Determine the [X, Y] coordinate at the center of the cell enclosing the given text.  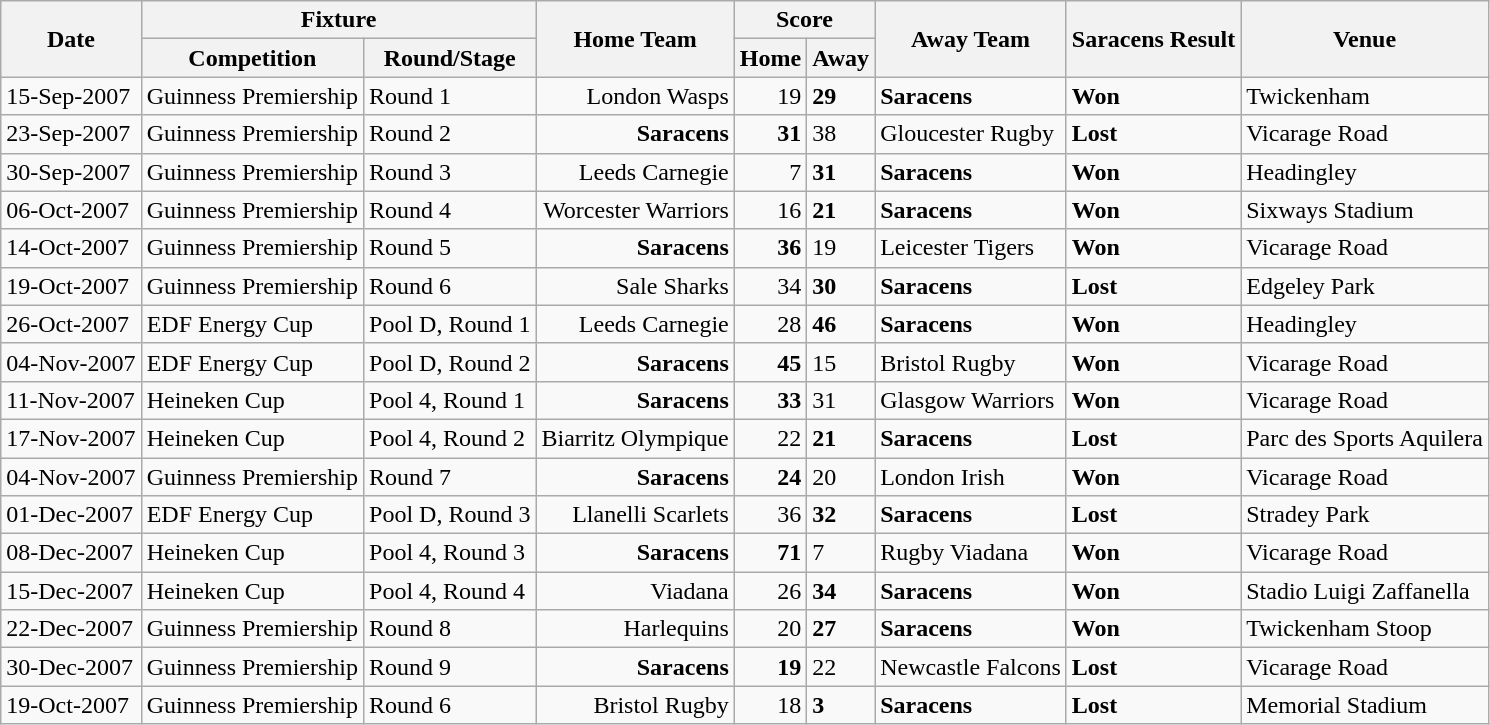
Viadana [635, 591]
London Wasps [635, 96]
08-Dec-2007 [71, 553]
Round 9 [450, 667]
30 [841, 286]
Pool D, Round 3 [450, 515]
15 [841, 362]
Round 4 [450, 210]
Home Team [635, 39]
Pool 4, Round 3 [450, 553]
46 [841, 324]
26-Oct-2007 [71, 324]
Venue [1365, 39]
Twickenham [1365, 96]
Parc des Sports Aquilera [1365, 438]
Twickenham Stoop [1365, 629]
Glasgow Warriors [971, 400]
11-Nov-2007 [71, 400]
Home [770, 58]
71 [770, 553]
Pool 4, Round 4 [450, 591]
27 [841, 629]
33 [770, 400]
Pool D, Round 1 [450, 324]
Score [804, 20]
Llanelli Scarlets [635, 515]
Sixways Stadium [1365, 210]
Gloucester Rugby [971, 134]
Round/Stage [450, 58]
14-Oct-2007 [71, 248]
Stradey Park [1365, 515]
Newcastle Falcons [971, 667]
15-Sep-2007 [71, 96]
Fixture [338, 20]
Pool 4, Round 2 [450, 438]
01-Dec-2007 [71, 515]
Away [841, 58]
28 [770, 324]
15-Dec-2007 [71, 591]
Round 8 [450, 629]
Pool 4, Round 1 [450, 400]
Memorial Stadium [1365, 705]
24 [770, 477]
3 [841, 705]
22-Dec-2007 [71, 629]
Round 3 [450, 172]
Sale Sharks [635, 286]
Harlequins [635, 629]
32 [841, 515]
Date [71, 39]
Leicester Tigers [971, 248]
38 [841, 134]
30-Dec-2007 [71, 667]
Competition [252, 58]
Round 7 [450, 477]
Worcester Warriors [635, 210]
Away Team [971, 39]
16 [770, 210]
45 [770, 362]
Rugby Viadana [971, 553]
23-Sep-2007 [71, 134]
Round 2 [450, 134]
06-Oct-2007 [71, 210]
Round 5 [450, 248]
Round 1 [450, 96]
Pool D, Round 2 [450, 362]
30-Sep-2007 [71, 172]
Saracens Result [1153, 39]
London Irish [971, 477]
29 [841, 96]
26 [770, 591]
18 [770, 705]
Biarritz Olympique [635, 438]
Edgeley Park [1365, 286]
17-Nov-2007 [71, 438]
Stadio Luigi Zaffanella [1365, 591]
